Capture the cell that displays the provided text and extract its [X, Y] central coordinate. 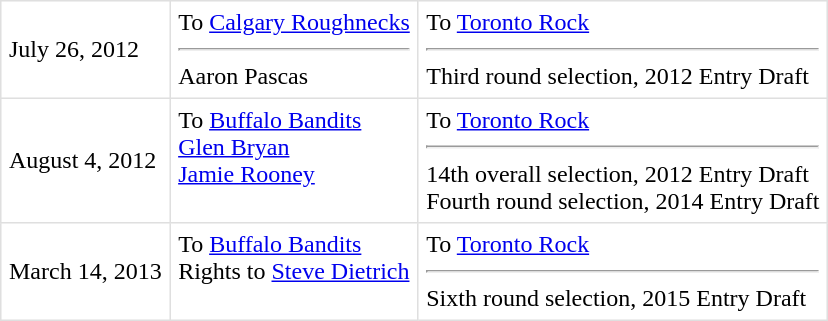
To Buffalo BanditsGlen BryanJamie Rooney [294, 160]
July 26, 2012 [86, 50]
To Toronto RockSixth round selection, 2015 Entry Draft [623, 272]
To Calgary Roughnecks Aaron Pascas [294, 50]
August 4, 2012 [86, 160]
To Buffalo BanditsRights to Steve Dietrich [294, 272]
To Toronto Rock14th overall selection, 2012 Entry DraftFourth round selection, 2014 Entry Draft [623, 160]
To Toronto Rock Third round selection, 2012 Entry Draft [623, 50]
March 14, 2013 [86, 272]
